Return [x, y] of the center of cell containing provided text 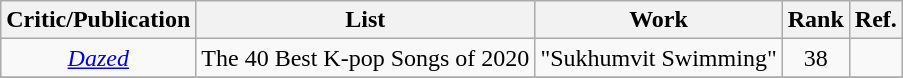
"Sukhumvit Swimming" [658, 58]
Critic/Publication [98, 20]
38 [816, 58]
The 40 Best K-pop Songs of 2020 [366, 58]
Dazed [98, 58]
List [366, 20]
Ref. [876, 20]
Rank [816, 20]
Work [658, 20]
